Find where the given text appears and provide that cell's center as [x, y] coordinate. 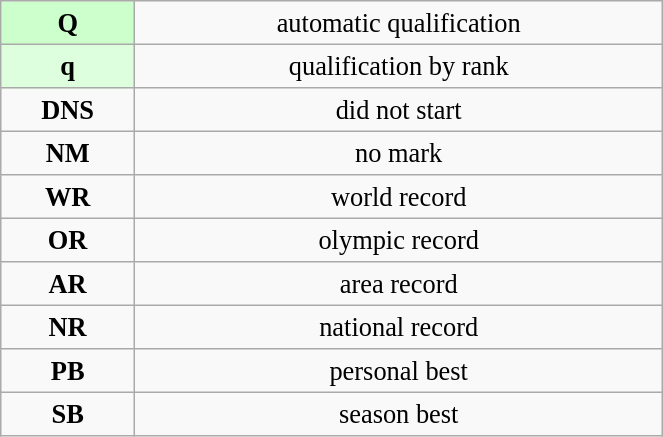
no mark [399, 153]
personal best [399, 371]
q [68, 66]
season best [399, 414]
NR [68, 327]
DNS [68, 109]
area record [399, 284]
AR [68, 284]
PB [68, 371]
Q [68, 22]
qualification by rank [399, 66]
world record [399, 197]
OR [68, 240]
automatic qualification [399, 22]
did not start [399, 109]
WR [68, 197]
olympic record [399, 240]
SB [68, 414]
national record [399, 327]
NM [68, 153]
